Find where the given text appears and provide that cell's center as [X, Y] coordinate. 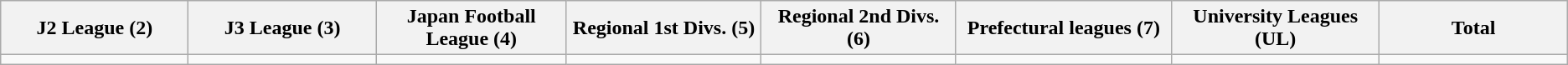
Japan Football League (4) [471, 28]
University Leagues (UL) [1275, 28]
Total [1473, 28]
Prefectural leagues (7) [1064, 28]
Regional 1st Divs. (5) [663, 28]
J3 League (3) [282, 28]
Regional 2nd Divs. (6) [859, 28]
J2 League (2) [95, 28]
